Return [X, Y] of the center of cell containing provided text 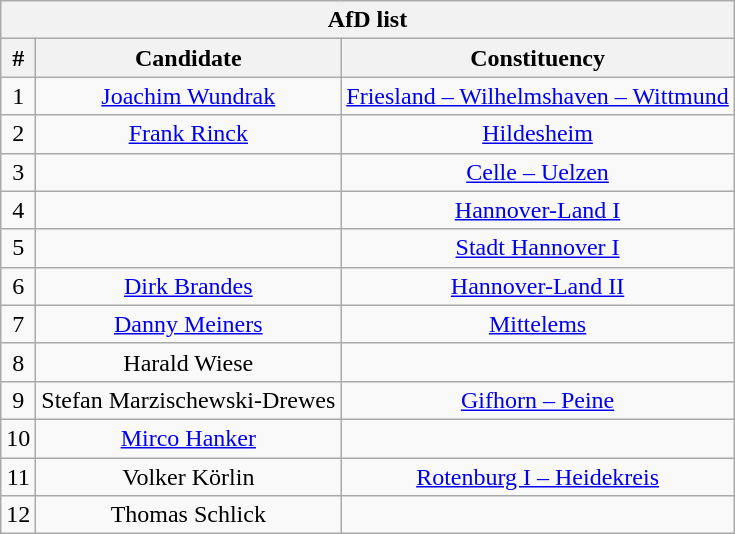
Thomas Schlick [188, 515]
Mirco Hanker [188, 438]
1 [18, 96]
2 [18, 134]
Friesland – Wilhelmshaven – Wittmund [538, 96]
# [18, 58]
Celle – Uelzen [538, 172]
Stadt Hannover I [538, 248]
7 [18, 324]
Hannover-Land I [538, 210]
Constituency [538, 58]
Hildesheim [538, 134]
Candidate [188, 58]
9 [18, 400]
Stefan Marzischewski-Drewes [188, 400]
6 [18, 286]
Harald Wiese [188, 362]
5 [18, 248]
Dirk Brandes [188, 286]
Volker Körlin [188, 477]
10 [18, 438]
Mittelems [538, 324]
Gifhorn – Peine [538, 400]
3 [18, 172]
AfD list [368, 20]
Danny Meiners [188, 324]
4 [18, 210]
Frank Rinck [188, 134]
11 [18, 477]
Hannover-Land II [538, 286]
12 [18, 515]
Joachim Wundrak [188, 96]
Rotenburg I – Heidekreis [538, 477]
8 [18, 362]
